Return the (X, Y) coordinate for the center point of the cell that contains the specified text.  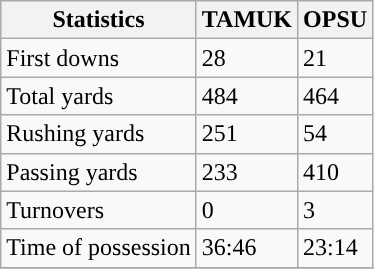
Rushing yards (99, 134)
0 (246, 210)
TAMUK (246, 20)
464 (336, 96)
251 (246, 134)
First downs (99, 58)
23:14 (336, 248)
484 (246, 96)
Time of possession (99, 248)
3 (336, 210)
410 (336, 172)
Passing yards (99, 172)
21 (336, 58)
Statistics (99, 20)
Total yards (99, 96)
233 (246, 172)
OPSU (336, 20)
Turnovers (99, 210)
54 (336, 134)
36:46 (246, 248)
28 (246, 58)
